Locate the cell with the specified text and output its [X, Y] center coordinate. 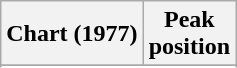
Peakposition [189, 34]
Chart (1977) [72, 34]
